Provide the [x, y] coordinate of the cell's center where the given text is located.  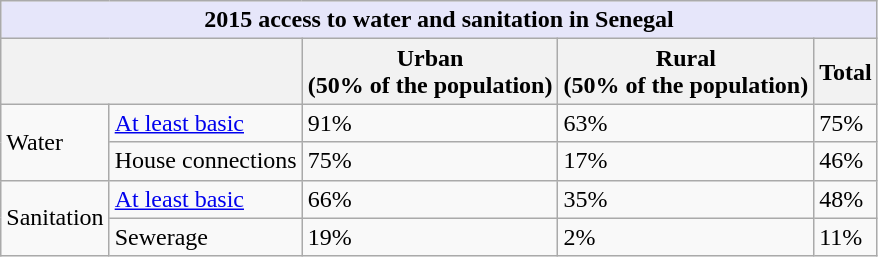
63% [686, 123]
Water [55, 142]
2% [686, 237]
2015 access to water and sanitation in Senegal [439, 20]
Sewerage [206, 237]
35% [686, 199]
91% [430, 123]
House connections [206, 161]
11% [846, 237]
Total [846, 72]
48% [846, 199]
Sanitation [55, 218]
17% [686, 161]
66% [430, 199]
19% [430, 237]
Urban(50% of the population) [430, 72]
Rural(50% of the population) [686, 72]
46% [846, 161]
